From the cell containing the given text, extract its center point as [x, y] coordinate. 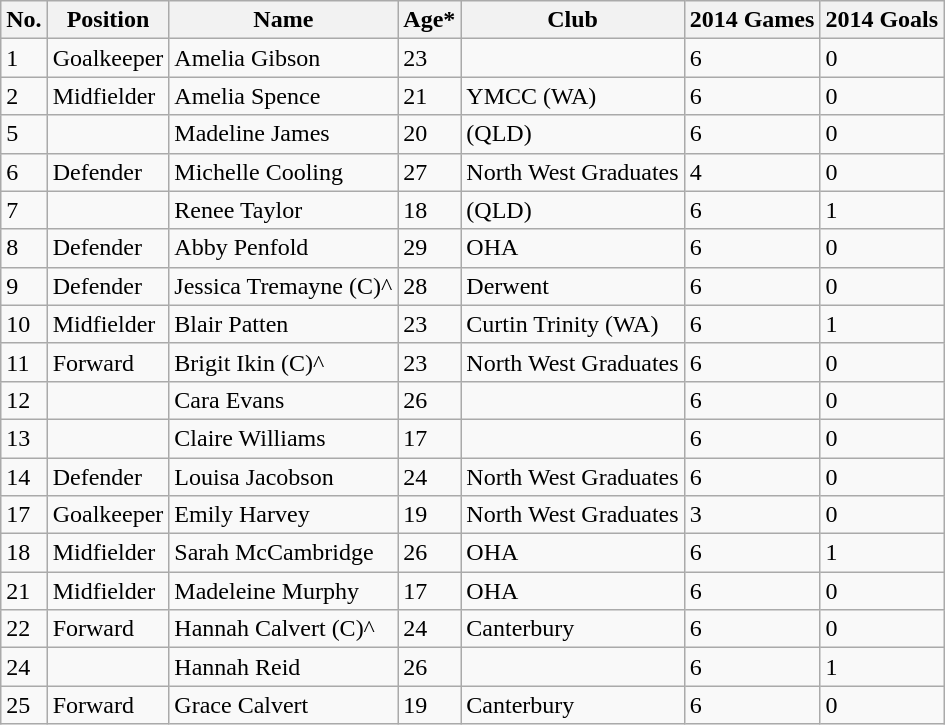
Sarah McCambridge [284, 553]
2014 Games [752, 20]
Blair Patten [284, 324]
20 [430, 134]
7 [24, 210]
Amelia Spence [284, 96]
10 [24, 324]
4 [752, 172]
Madeline James [284, 134]
14 [24, 477]
Curtin Trinity (WA) [572, 324]
25 [24, 705]
11 [24, 362]
No. [24, 20]
29 [430, 248]
Name [284, 20]
2 [24, 96]
Michelle Cooling [284, 172]
2014 Goals [882, 20]
Amelia Gibson [284, 58]
Emily Harvey [284, 515]
Louisa Jacobson [284, 477]
Abby Penfold [284, 248]
Brigit Ikin (C)^ [284, 362]
9 [24, 286]
13 [24, 438]
Derwent [572, 286]
Madeleine Murphy [284, 591]
YMCC (WA) [572, 96]
Jessica Tremayne (C)^ [284, 286]
Renee Taylor [284, 210]
22 [24, 629]
Hannah Calvert (C)^ [284, 629]
Hannah Reid [284, 667]
28 [430, 286]
12 [24, 400]
5 [24, 134]
3 [752, 515]
Grace Calvert [284, 705]
27 [430, 172]
Club [572, 20]
Age* [430, 20]
Position [108, 20]
Claire Williams [284, 438]
8 [24, 248]
Cara Evans [284, 400]
